Identify which cell holds the provided text, then report its [x, y] central coordinate. 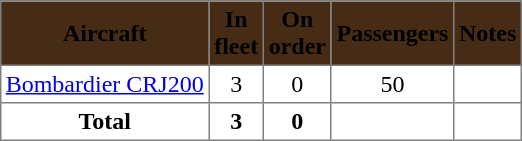
Bombardier CRJ200 [104, 84]
Passengers [392, 33]
Onorder [297, 33]
Aircraft [104, 33]
In fleet [236, 33]
Total [104, 122]
50 [392, 84]
Notes [488, 33]
